Return the [x, y] coordinate for the center point of the cell that contains the specified text.  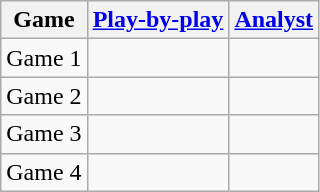
Analyst [274, 20]
Game 2 [44, 96]
Game [44, 20]
Game 3 [44, 134]
Play-by-play [158, 20]
Game 4 [44, 172]
Game 1 [44, 58]
